Return (x, y) of the center of cell containing provided text 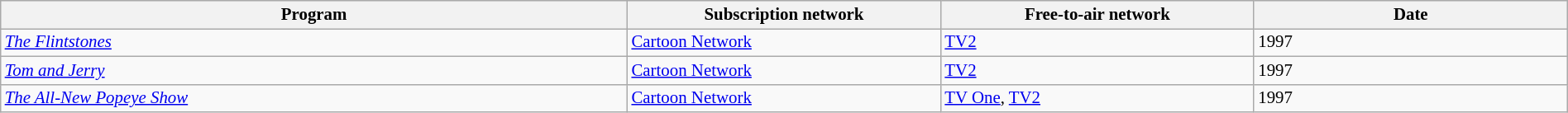
Tom and Jerry (314, 70)
Free-to-air network (1097, 15)
Date (1411, 15)
The Flintstones (314, 42)
Subscription network (784, 15)
TV One, TV2 (1097, 98)
Program (314, 15)
The All-New Popeye Show (314, 98)
